Search for the cell housing the specified text and yield its [X, Y] center coordinate. 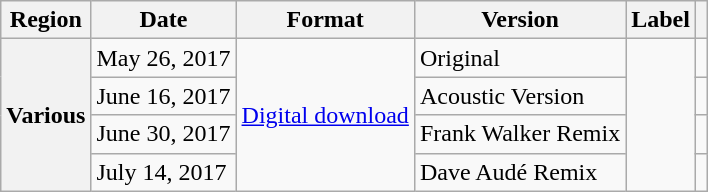
June 30, 2017 [164, 134]
July 14, 2017 [164, 172]
Original [520, 58]
Various [46, 115]
Label [661, 20]
Digital download [325, 115]
Acoustic Version [520, 96]
Dave Audé Remix [520, 172]
May 26, 2017 [164, 58]
Region [46, 20]
Date [164, 20]
Version [520, 20]
June 16, 2017 [164, 96]
Frank Walker Remix [520, 134]
Format [325, 20]
